Detect which cell encompasses the target text, then output its (X, Y) center coordinate. 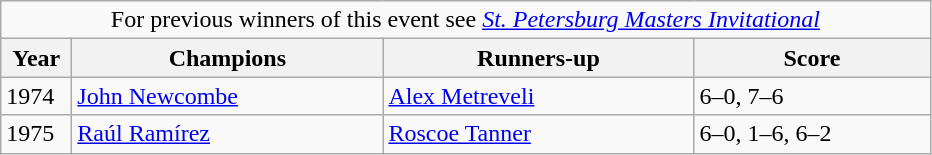
Champions (228, 58)
6–0, 7–6 (812, 96)
6–0, 1–6, 6–2 (812, 134)
Score (812, 58)
1975 (36, 134)
Year (36, 58)
Roscoe Tanner (538, 134)
Alex Metreveli (538, 96)
Runners-up (538, 58)
1974 (36, 96)
For previous winners of this event see St. Petersburg Masters Invitational (466, 20)
John Newcombe (228, 96)
Raúl Ramírez (228, 134)
